Provide the (X, Y) coordinate of the cell's center where the given text is located.  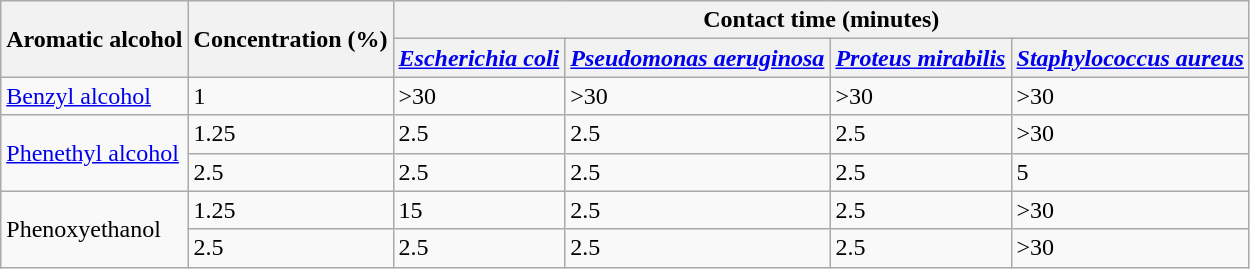
Staphylococcus aureus (1130, 58)
Benzyl alcohol (94, 96)
1 (290, 96)
Escherichia coli (479, 58)
Phenethyl alcohol (94, 153)
Proteus mirabilis (920, 58)
5 (1130, 172)
15 (479, 210)
Aromatic alcohol (94, 39)
Contact time (minutes) (821, 20)
Pseudomonas aeruginosa (698, 58)
Phenoxyethanol (94, 229)
Concentration (%) (290, 39)
